Determine the [X, Y] coordinate at the center of the cell enclosing the given text.  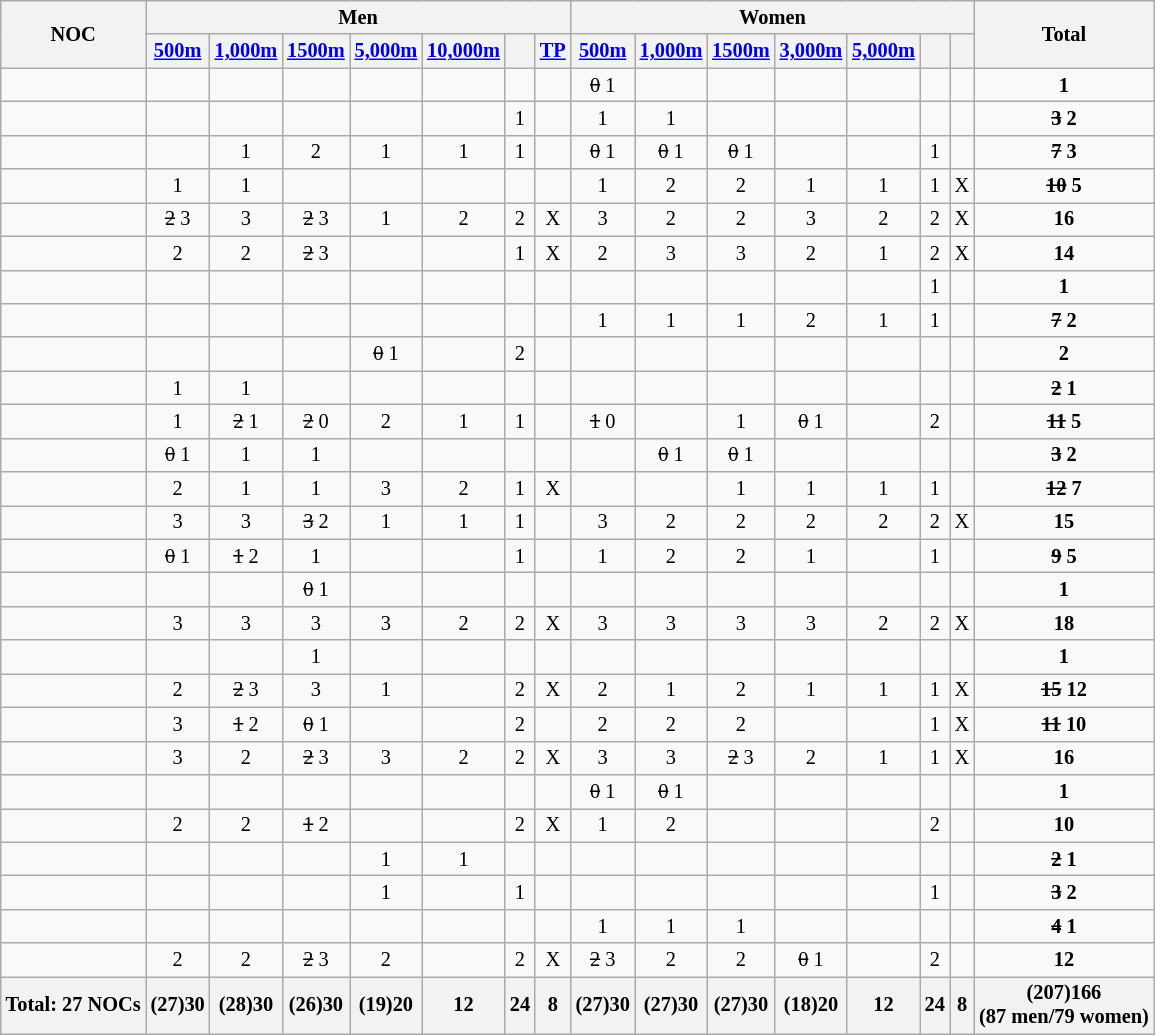
15 [1064, 522]
10 5 [1064, 186]
Men [358, 17]
1 0 [603, 421]
11 10 [1064, 724]
Women [773, 17]
2 0 [316, 421]
(19)20 [386, 1005]
(28)30 [246, 1005]
NOC [74, 34]
7 3 [1064, 152]
9 5 [1064, 556]
10,000m [464, 51]
Total [1064, 34]
15 12 [1064, 690]
3,000m [812, 51]
12 7 [1064, 489]
TP [553, 51]
18 [1064, 623]
11 5 [1064, 421]
10 [1064, 825]
(207)166(87 men/79 women) [1064, 1005]
7 2 [1064, 320]
(26)30 [316, 1005]
4 1 [1064, 926]
(18)20 [812, 1005]
Total: 27 NOCs [74, 1005]
14 [1064, 253]
